Scan for the cell matching the given text and deliver its (x, y) coordinate at center. 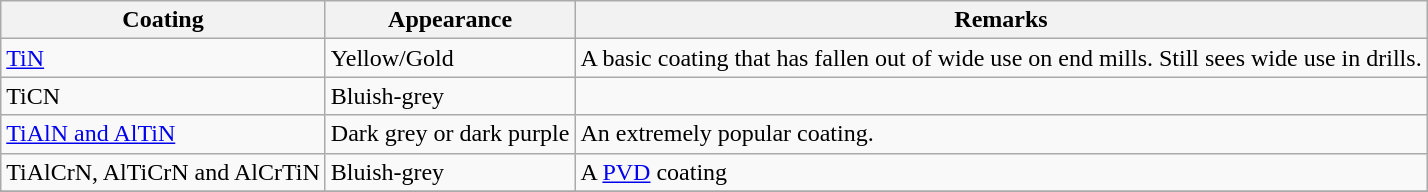
Dark grey or dark purple (450, 134)
An extremely popular coating. (1001, 134)
TiN (164, 58)
A PVD coating (1001, 172)
Coating (164, 20)
Remarks (1001, 20)
TiAlN and AlTiN (164, 134)
TiCN (164, 96)
A basic coating that has fallen out of wide use on end mills. Still sees wide use in drills. (1001, 58)
TiAlCrN, AlTiCrN and AlCrTiN (164, 172)
Appearance (450, 20)
Yellow/Gold (450, 58)
